Provide the (X, Y) coordinate of the cell's center where the given text is located.  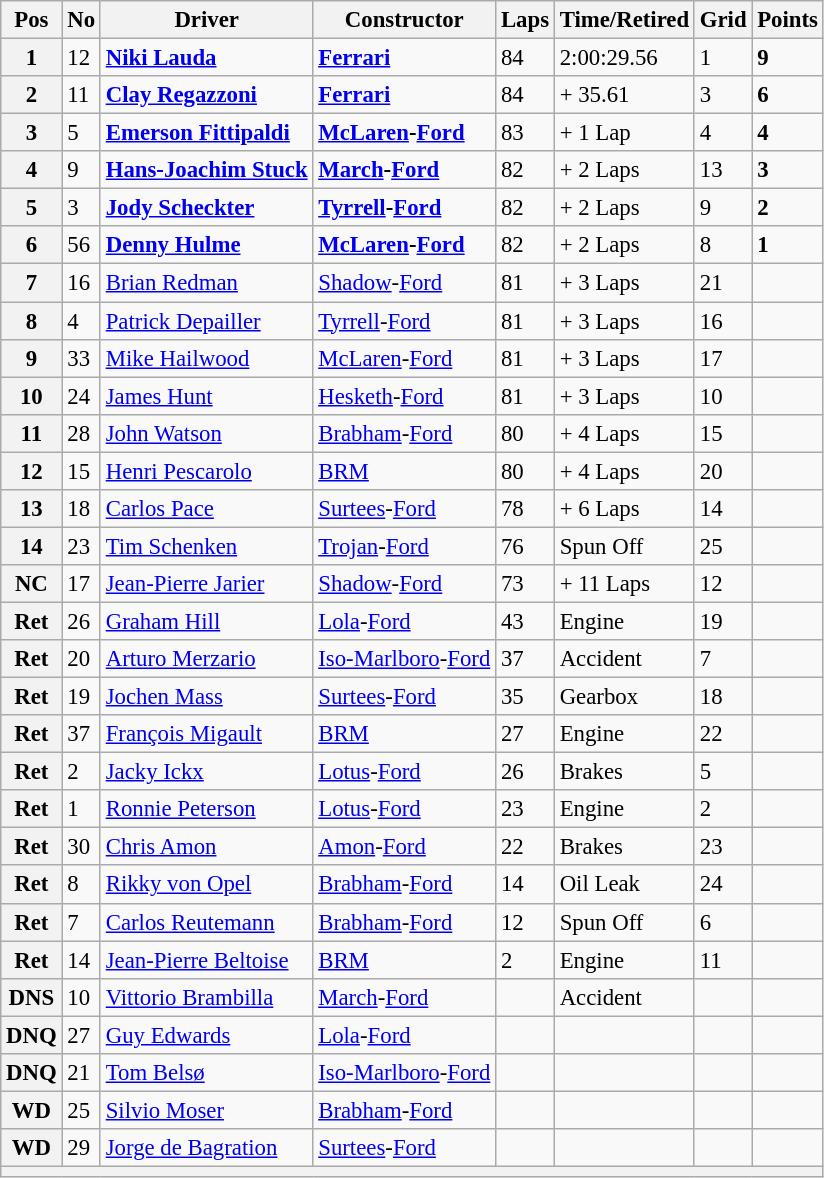
Guy Edwards (206, 1035)
James Hunt (206, 396)
73 (526, 584)
Oil Leak (624, 885)
Tom Belsø (206, 1073)
56 (81, 245)
28 (81, 433)
33 (81, 358)
+ 11 Laps (624, 584)
John Watson (206, 433)
2:00:29.56 (624, 58)
Time/Retired (624, 20)
+ 6 Laps (624, 509)
29 (81, 1148)
Driver (206, 20)
Niki Lauda (206, 58)
Jacky Ickx (206, 772)
Vittorio Brambilla (206, 997)
Chris Amon (206, 847)
78 (526, 509)
35 (526, 697)
Jean-Pierre Jarier (206, 584)
Brian Redman (206, 283)
43 (526, 621)
NC (32, 584)
Patrick Depailler (206, 321)
Clay Regazzoni (206, 95)
Pos (32, 20)
Denny Hulme (206, 245)
Carlos Pace (206, 509)
Graham Hill (206, 621)
Silvio Moser (206, 1110)
Trojan-Ford (404, 546)
Jorge de Bagration (206, 1148)
DNS (32, 997)
Jochen Mass (206, 697)
Tim Schenken (206, 546)
83 (526, 133)
Rikky von Opel (206, 885)
Constructor (404, 20)
+ 35.61 (624, 95)
No (81, 20)
Amon-Ford (404, 847)
Arturo Merzario (206, 659)
30 (81, 847)
Laps (526, 20)
Gearbox (624, 697)
76 (526, 546)
Jody Scheckter (206, 208)
Ronnie Peterson (206, 809)
Henri Pescarolo (206, 471)
Carlos Reutemann (206, 922)
Emerson Fittipaldi (206, 133)
Mike Hailwood (206, 358)
Jean-Pierre Beltoise (206, 960)
+ 1 Lap (624, 133)
Grid (722, 20)
François Migault (206, 734)
Points (788, 20)
Hesketh-Ford (404, 396)
Hans-Joachim Stuck (206, 170)
